Return [X, Y] of the center of cell containing provided text 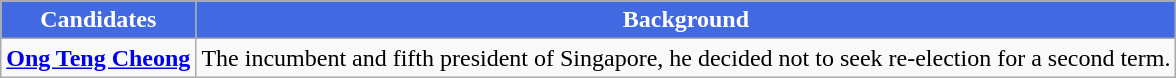
Ong Teng Cheong [98, 58]
Candidates [98, 20]
The incumbent and fifth president of Singapore, he decided not to seek re-election for a second term. [686, 58]
Background [686, 20]
